Return [X, Y] of the center of cell containing provided text 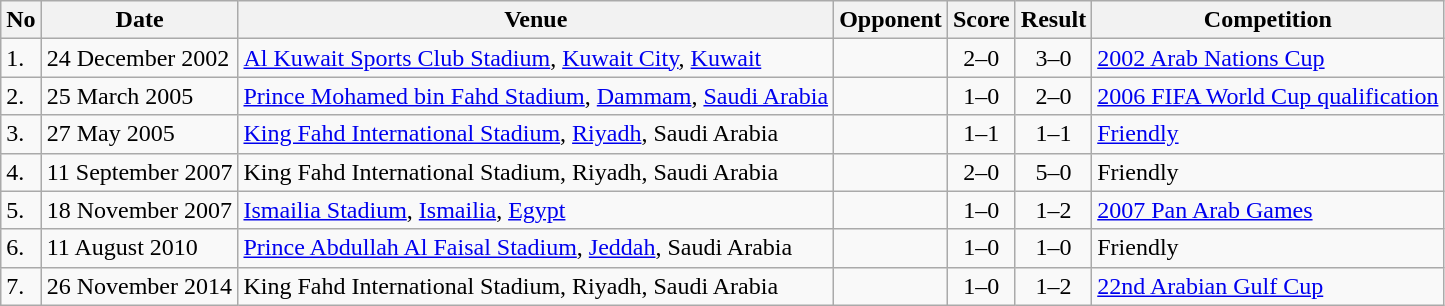
6. [21, 248]
Venue [536, 20]
11 September 2007 [140, 172]
26 November 2014 [140, 286]
Prince Mohamed bin Fahd Stadium, Dammam, Saudi Arabia [536, 96]
4. [21, 172]
2002 Arab Nations Cup [1268, 58]
2. [21, 96]
25 March 2005 [140, 96]
5. [21, 210]
Ismailia Stadium, Ismailia, Egypt [536, 210]
Competition [1268, 20]
7. [21, 286]
27 May 2005 [140, 134]
2007 Pan Arab Games [1268, 210]
24 December 2002 [140, 58]
11 August 2010 [140, 248]
22nd Arabian Gulf Cup [1268, 286]
Al Kuwait Sports Club Stadium, Kuwait City, Kuwait [536, 58]
Result [1053, 20]
3–0 [1053, 58]
No [21, 20]
Prince Abdullah Al Faisal Stadium, Jeddah, Saudi Arabia [536, 248]
1. [21, 58]
3. [21, 134]
Opponent [891, 20]
5–0 [1053, 172]
Date [140, 20]
2006 FIFA World Cup qualification [1268, 96]
Score [981, 20]
18 November 2007 [140, 210]
